Capture the cell that displays the provided text and extract its (X, Y) central coordinate. 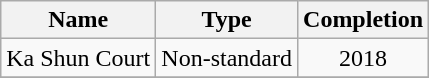
Name (78, 20)
Completion (364, 20)
2018 (364, 58)
Non-standard (227, 58)
Ka Shun Court (78, 58)
Type (227, 20)
